Detect which cell encompasses the target text, then output its (X, Y) center coordinate. 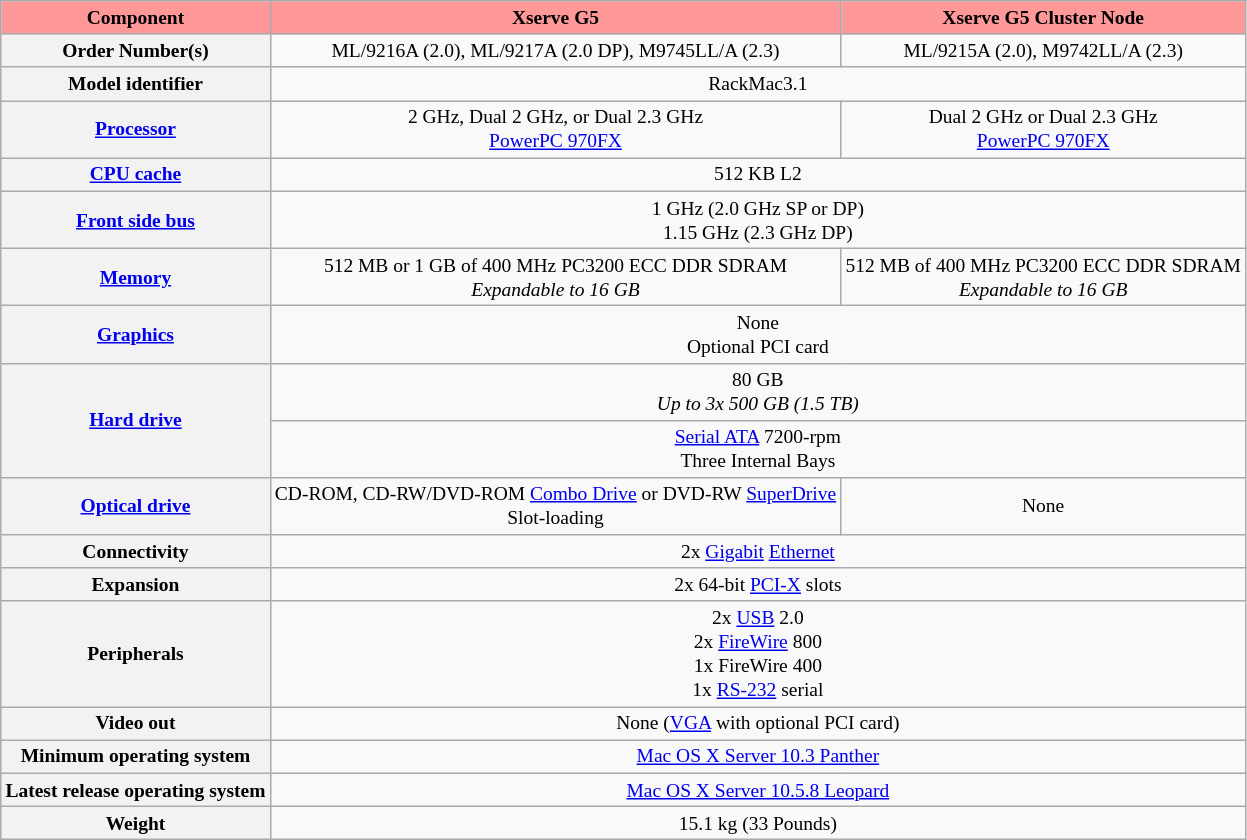
2 GHz, Dual 2 GHz, or Dual 2.3 GHzPowerPC 970FX (556, 130)
RackMac3.1 (758, 84)
512 KB L2 (758, 174)
Expansion (136, 584)
Latest release operating system (136, 790)
None (1044, 506)
Peripherals (136, 654)
2x USB 2.02x FireWire 8001x FireWire 4001x RS-232 serial (758, 654)
512 MB or 1 GB of 400 MHz PC3200 ECC DDR SDRAMExpandable to 16 GB (556, 276)
Minimum operating system (136, 756)
Dual 2 GHz or Dual 2.3 GHzPowerPC 970FX (1044, 130)
15.1 kg (33 Pounds) (758, 824)
Model identifier (136, 84)
2x Gigabit Ethernet (758, 552)
CPU cache (136, 174)
Component (136, 18)
Xserve G5 Cluster Node (1044, 18)
Connectivity (136, 552)
Mac OS X Server 10.3 Panther (758, 756)
Memory (136, 276)
2x 64-bit PCI-X slots (758, 584)
1 GHz (2.0 GHz SP or DP)1.15 GHz (2.3 GHz DP) (758, 220)
Graphics (136, 334)
Hard drive (136, 420)
Processor (136, 130)
NoneOptional PCI card (758, 334)
Front side bus (136, 220)
Xserve G5 (556, 18)
ML/9215A (2.0), M9742LL/A (2.3) (1044, 50)
Optical drive (136, 506)
CD-ROM, CD-RW/DVD-ROM Combo Drive or DVD-RW SuperDriveSlot-loading (556, 506)
Serial ATA 7200-rpmThree Internal Bays (758, 448)
None (VGA with optional PCI card) (758, 724)
512 MB of 400 MHz PC3200 ECC DDR SDRAMExpandable to 16 GB (1044, 276)
ML/9216A (2.0), ML/9217A (2.0 DP), M9745LL/A (2.3) (556, 50)
Order Number(s) (136, 50)
Video out (136, 724)
Weight (136, 824)
Mac OS X Server 10.5.8 Leopard (758, 790)
80 GBUp to 3x 500 GB (1.5 TB) (758, 392)
